Scan for the cell matching the given text and deliver its [X, Y] coordinate at center. 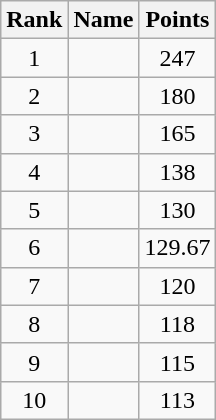
247 [178, 58]
120 [178, 286]
3 [34, 134]
Points [178, 20]
113 [178, 400]
7 [34, 286]
165 [178, 134]
2 [34, 96]
1 [34, 58]
Rank [34, 20]
4 [34, 172]
Name [104, 20]
138 [178, 172]
129.67 [178, 248]
118 [178, 324]
130 [178, 210]
9 [34, 362]
6 [34, 248]
5 [34, 210]
180 [178, 96]
10 [34, 400]
8 [34, 324]
115 [178, 362]
